Determine the (x, y) coordinate at the center of the cell enclosing the given text.  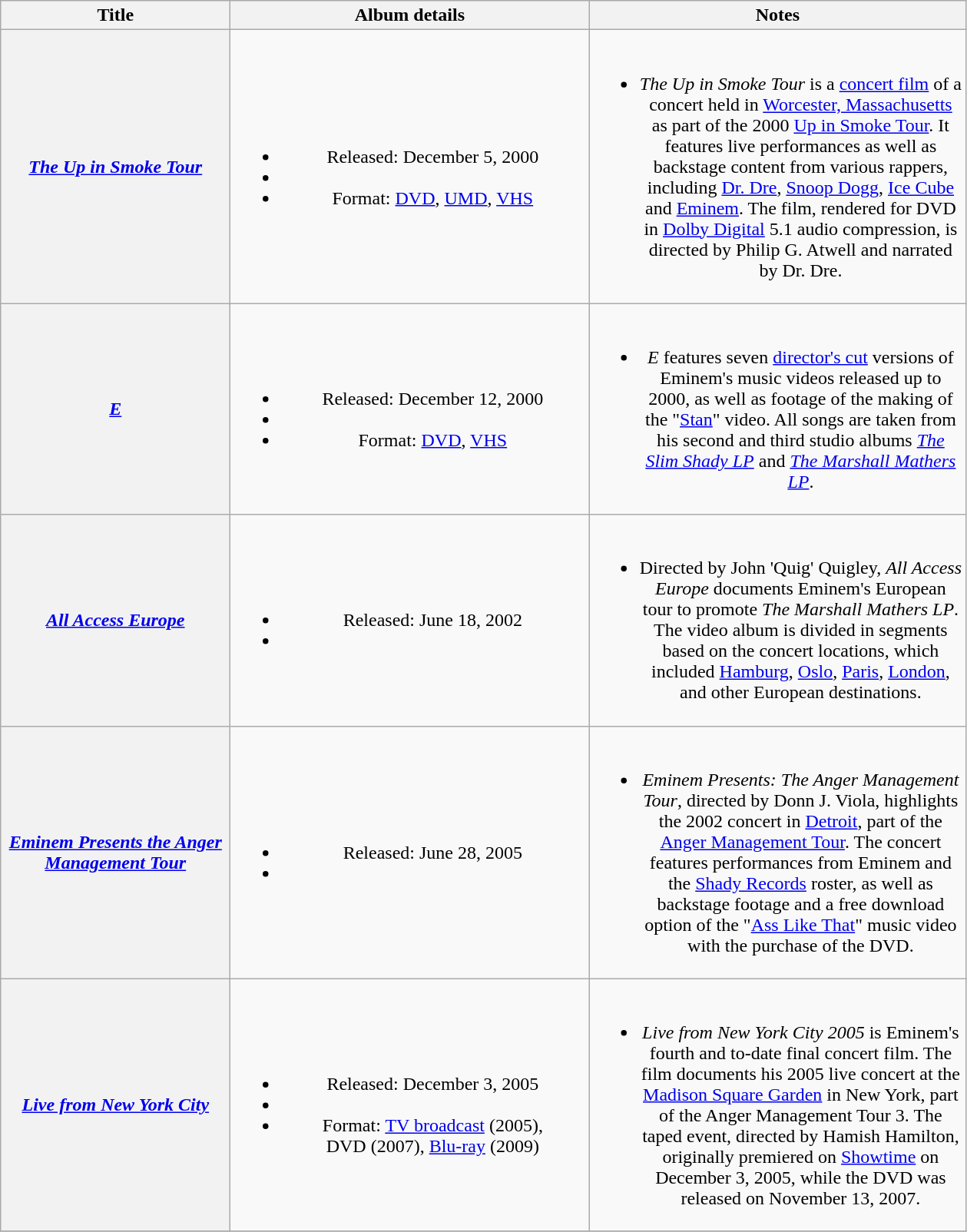
Album details (410, 15)
All Access Europe (115, 621)
Notes (777, 15)
Released: June 18, 2002 (410, 621)
Released: June 28, 2005 (410, 853)
Eminem Presents the Anger Management Tour (115, 853)
Released: December 12, 2000Format: DVD, VHS (410, 409)
Title (115, 15)
E (115, 409)
Released: December 5, 2000Format: DVD, UMD, VHS (410, 167)
The Up in Smoke Tour (115, 167)
Live from New York City (115, 1104)
Released: December 3, 2005Format: TV broadcast (2005),DVD (2007), Blu-ray (2009) (410, 1104)
